Provide the (x, y) coordinate of the cell's center where the given text is located.  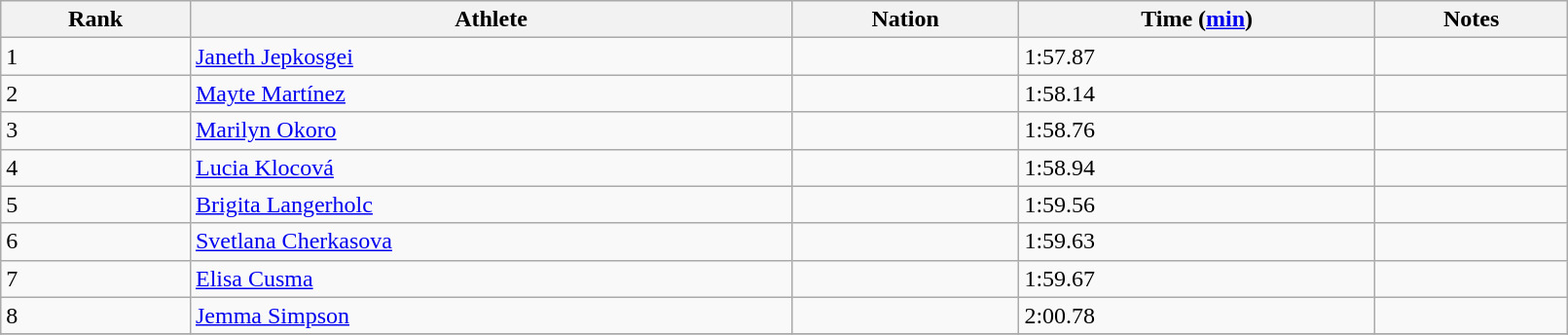
Lucia Klocová (491, 167)
2:00.78 (1197, 316)
Svetlana Cherkasova (491, 242)
Nation (905, 19)
1:59.67 (1197, 279)
1:58.14 (1197, 93)
8 (95, 316)
1:58.76 (1197, 130)
Notes (1471, 19)
Marilyn Okoro (491, 130)
1:59.56 (1197, 205)
5 (95, 205)
Jemma Simpson (491, 316)
Time (min) (1197, 19)
1:58.94 (1197, 167)
1 (95, 56)
6 (95, 242)
4 (95, 167)
Brigita Langerholc (491, 205)
Athlete (491, 19)
Rank (95, 19)
Janeth Jepkosgei (491, 56)
3 (95, 130)
Elisa Cusma (491, 279)
2 (95, 93)
Mayte Martínez (491, 93)
1:57.87 (1197, 56)
1:59.63 (1197, 242)
7 (95, 279)
